Return [X, Y] of the center of cell containing provided text 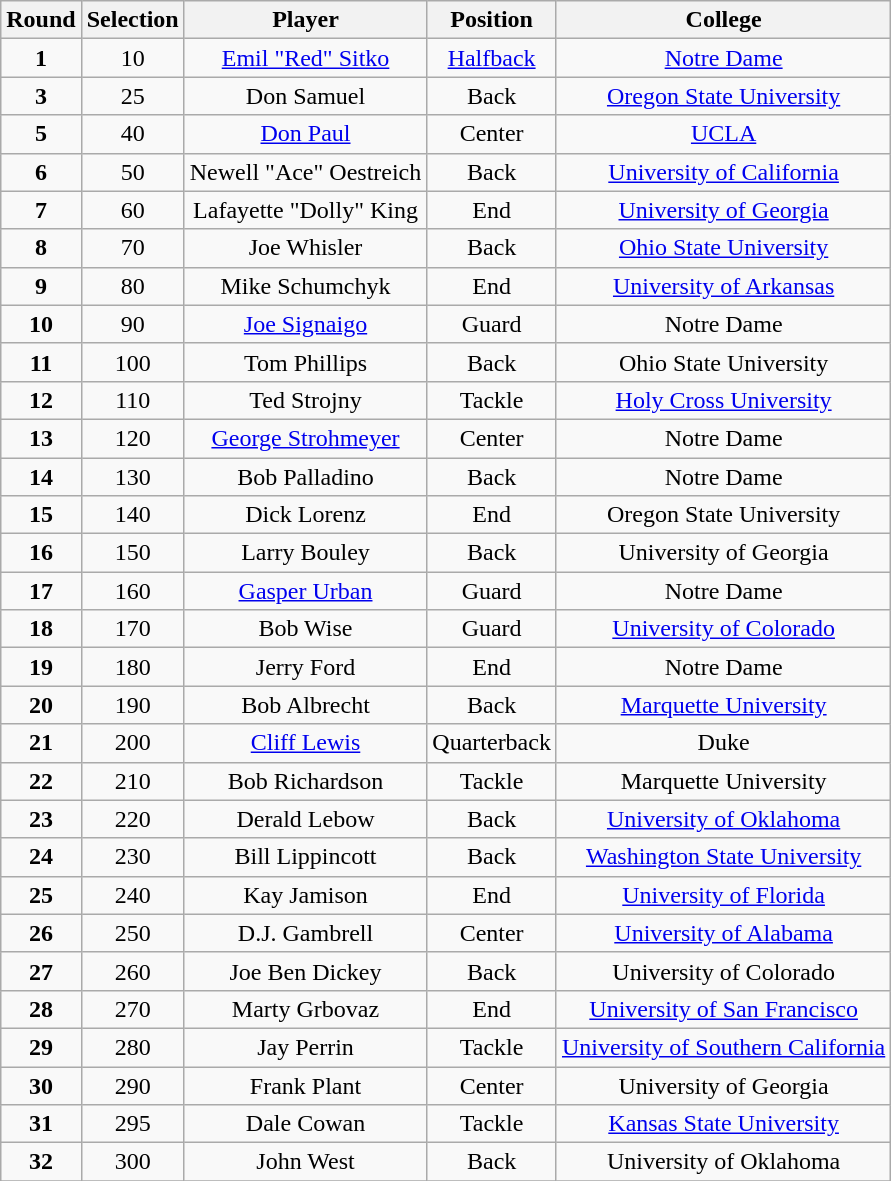
14 [41, 477]
210 [132, 781]
University of San Francisco [723, 1009]
Larry Bouley [306, 553]
Gasper Urban [306, 591]
Jerry Ford [306, 667]
27 [41, 971]
270 [132, 1009]
250 [132, 933]
23 [41, 819]
230 [132, 857]
8 [41, 248]
32 [41, 1162]
Position [492, 20]
3 [41, 96]
80 [132, 286]
University of Florida [723, 895]
40 [132, 134]
Washington State University [723, 857]
295 [132, 1124]
200 [132, 743]
11 [41, 362]
15 [41, 515]
Bob Albrecht [306, 705]
Selection [132, 20]
22 [41, 781]
13 [41, 438]
Emil "Red" Sitko [306, 58]
16 [41, 553]
12 [41, 400]
5 [41, 134]
100 [132, 362]
19 [41, 667]
University of Arkansas [723, 286]
Kay Jamison [306, 895]
Kansas State University [723, 1124]
160 [132, 591]
Bob Richardson [306, 781]
Halfback [492, 58]
Mike Schumchyk [306, 286]
180 [132, 667]
150 [132, 553]
Dale Cowan [306, 1124]
Newell "Ace" Oestreich [306, 172]
Round [41, 20]
20 [41, 705]
28 [41, 1009]
1 [41, 58]
300 [132, 1162]
260 [132, 971]
21 [41, 743]
290 [132, 1085]
John West [306, 1162]
University of Alabama [723, 933]
Tom Phillips [306, 362]
140 [132, 515]
90 [132, 324]
Cliff Lewis [306, 743]
George Strohmeyer [306, 438]
26 [41, 933]
Bill Lippincott [306, 857]
University of Southern California [723, 1047]
Duke [723, 743]
70 [132, 248]
31 [41, 1124]
Joe Ben Dickey [306, 971]
Marty Grbovaz [306, 1009]
D.J. Gambrell [306, 933]
17 [41, 591]
60 [132, 210]
Jay Perrin [306, 1047]
18 [41, 629]
220 [132, 819]
30 [41, 1085]
9 [41, 286]
Don Paul [306, 134]
Quarterback [492, 743]
Bob Palladino [306, 477]
Derald Lebow [306, 819]
130 [132, 477]
Dick Lorenz [306, 515]
24 [41, 857]
Bob Wise [306, 629]
Holy Cross University [723, 400]
240 [132, 895]
7 [41, 210]
280 [132, 1047]
29 [41, 1047]
120 [132, 438]
190 [132, 705]
Joe Signaigo [306, 324]
110 [132, 400]
Joe Whisler [306, 248]
170 [132, 629]
Player [306, 20]
Ted Strojny [306, 400]
College [723, 20]
6 [41, 172]
50 [132, 172]
Don Samuel [306, 96]
Frank Plant [306, 1085]
Lafayette "Dolly" King [306, 210]
University of California [723, 172]
UCLA [723, 134]
